Pinpoint the cell where the given text exists, returning its [x, y] midpoint coordinate. 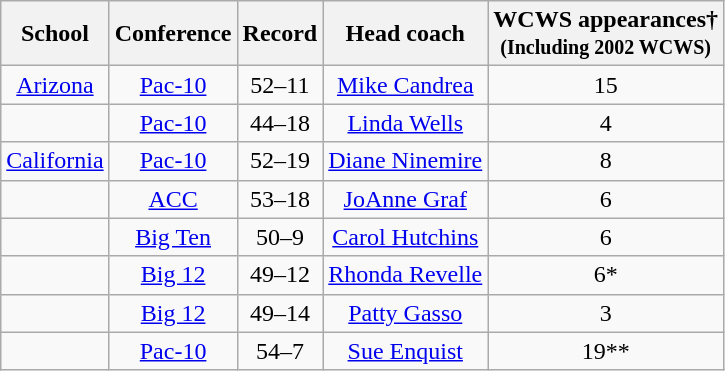
Arizona [55, 85]
44–18 [280, 123]
50–9 [280, 237]
15 [606, 85]
52–11 [280, 85]
19** [606, 351]
Diane Ninemire [406, 161]
Sue Enquist [406, 351]
Carol Hutchins [406, 237]
Head coach [406, 34]
6* [606, 275]
School [55, 34]
ACC [173, 199]
Record [280, 34]
California [55, 161]
JoAnne Graf [406, 199]
Big Ten [173, 237]
52–19 [280, 161]
49–12 [280, 275]
49–14 [280, 313]
8 [606, 161]
3 [606, 313]
Linda Wells [406, 123]
Patty Gasso [406, 313]
Conference [173, 34]
Mike Candrea [406, 85]
54–7 [280, 351]
4 [606, 123]
53–18 [280, 199]
Rhonda Revelle [406, 275]
WCWS appearances† (Including 2002 WCWS) [606, 34]
